Provide the [x, y] coordinate of the cell's center where the given text is located.  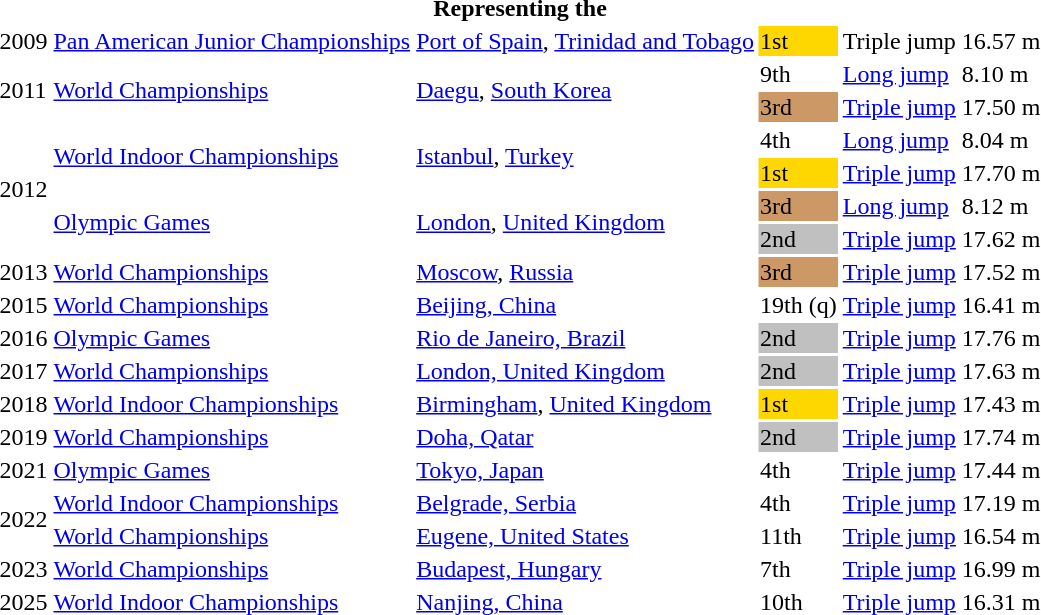
Rio de Janeiro, Brazil [586, 338]
Belgrade, Serbia [586, 503]
Tokyo, Japan [586, 470]
Pan American Junior Championships [232, 41]
Istanbul, Turkey [586, 156]
Doha, Qatar [586, 437]
7th [799, 569]
Birmingham, United Kingdom [586, 404]
Port of Spain, Trinidad and Tobago [586, 41]
Moscow, Russia [586, 272]
19th (q) [799, 305]
Eugene, United States [586, 536]
Daegu, South Korea [586, 90]
11th [799, 536]
Budapest, Hungary [586, 569]
9th [799, 74]
Beijing, China [586, 305]
